Pinpoint the cell where the given text exists, returning its [x, y] midpoint coordinate. 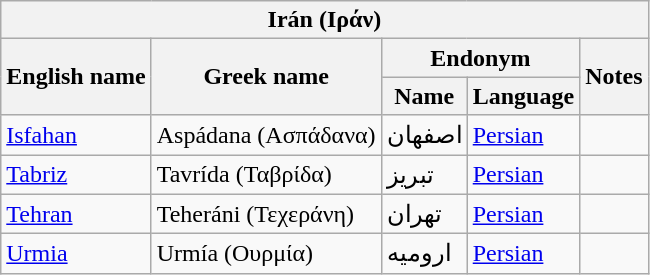
Aspádana (Ασπάδανα) [266, 135]
English name [76, 77]
Urmia [76, 254]
Language [523, 96]
Urmía (Ουρμία) [266, 254]
Notes [614, 77]
Teheráni (Τεχεράνη) [266, 214]
Irán (Ιράν) [324, 20]
Tabriz [76, 174]
تهران [424, 214]
Isfahan [76, 135]
Tavrída (Ταβρίδα) [266, 174]
Name [424, 96]
Tehran [76, 214]
اصفهان [424, 135]
Greek name [266, 77]
ارومیه [424, 254]
Endonym [480, 58]
تبریز [424, 174]
